Search for the cell housing the specified text and yield its [X, Y] center coordinate. 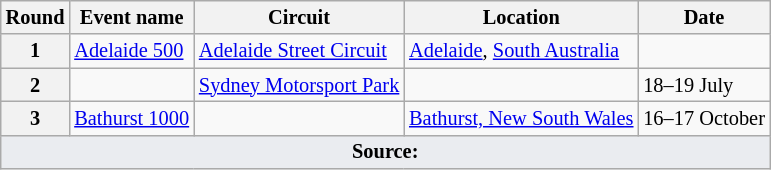
Adelaide, South Australia [521, 51]
Date [704, 17]
Sydney Motorsport Park [299, 85]
Event name [132, 17]
Adelaide 500 [132, 51]
Circuit [299, 17]
1 [36, 51]
18–19 July [704, 85]
Round [36, 17]
Adelaide Street Circuit [299, 51]
Location [521, 17]
2 [36, 85]
16–17 October [704, 118]
Source: [386, 152]
3 [36, 118]
Bathurst 1000 [132, 118]
Bathurst, New South Wales [521, 118]
